Detect which cell encompasses the target text, then output its [x, y] center coordinate. 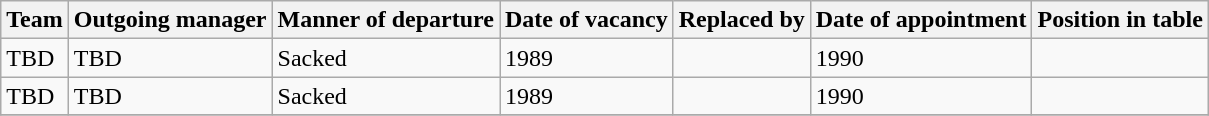
Position in table [1120, 20]
Date of appointment [921, 20]
Team [35, 20]
Outgoing manager [170, 20]
Replaced by [742, 20]
Manner of departure [386, 20]
Date of vacancy [587, 20]
